Provide the (x, y) coordinate of the cell's center where the given text is located.  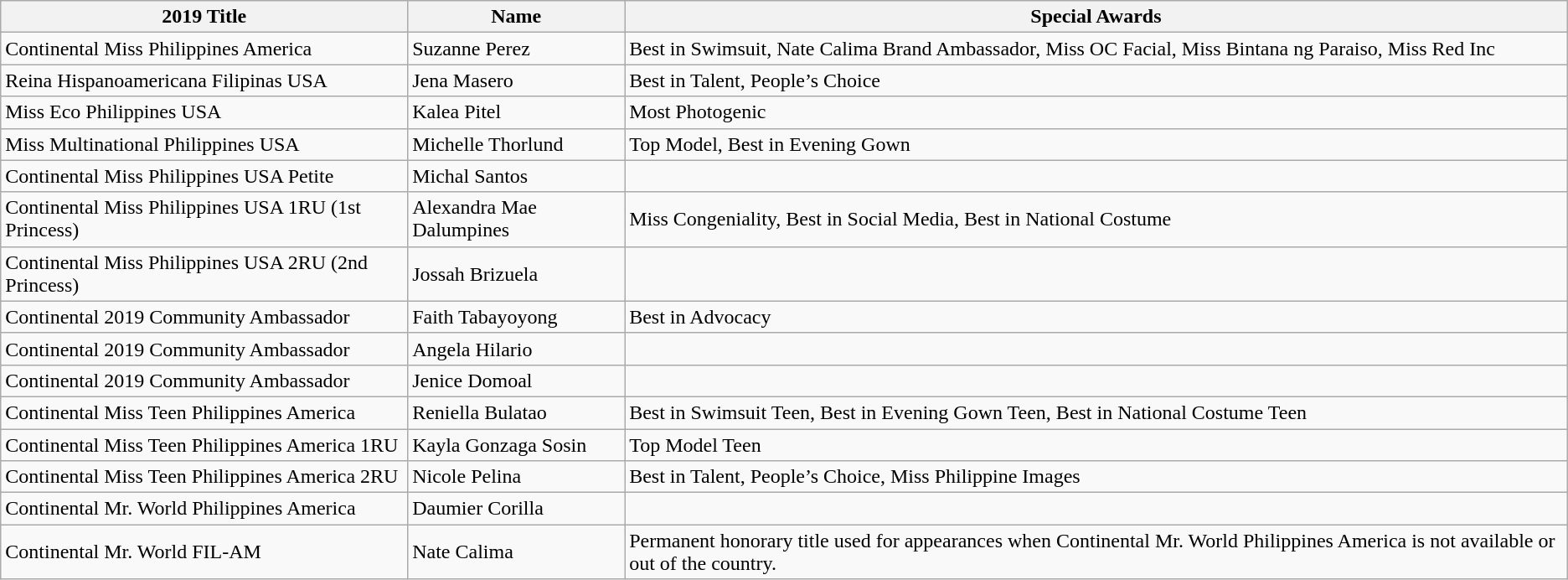
Best in Advocacy (1096, 317)
Name (516, 17)
Continental Miss Philippines USA Petite (204, 176)
Reina Hispanoamericana Filipinas USA (204, 80)
Continental Miss Philippines America (204, 49)
Michelle Thorlund (516, 144)
Top Model, Best in Evening Gown⁣⁣ (1096, 144)
Best in Talent, People’s Choice, Miss Philippine Images (1096, 477)
Continental Miss Teen Philippines America (204, 412)
Continental Mr. World Philippines America (204, 509)
Jena Masero (516, 80)
Michal Santos (516, 176)
Top Model Teen (1096, 445)
Jossah Brizuela (516, 273)
Continental Mr. World FIL-AM (204, 552)
Continental Miss Teen Philippines America 1RU (204, 445)
Best in Swimsuit, Nate Calima Brand Ambassador, Miss OC Facial, Miss Bintana ng Paraiso, Miss Red Inc (1096, 49)
Jenice Domoal (516, 381)
Alexandra Mae Dalumpines (516, 220)
Kayla Gonzaga Sosin (516, 445)
Miss Eco Philippines USA (204, 112)
Most Photogenic⁣⁣ (1096, 112)
Faith Tabayoyong (516, 317)
Reniella Bulatao (516, 412)
2019 Title (204, 17)
Miss Congeniality, Best in Social Media, Best in National Costume (1096, 220)
Continental Miss Philippines USA 2RU (2nd Princess) (204, 273)
Daumier Corilla (516, 509)
Miss Multinational Philippines USA (204, 144)
Nicole Pelina (516, 477)
Continental Miss Teen Philippines America 2RU (204, 477)
Best in Talent, People’s Choice⁣ (1096, 80)
Angela Hilario (516, 349)
Suzanne Perez (516, 49)
Kalea Pitel (516, 112)
Special Awards (1096, 17)
Nate Calima (516, 552)
Best in Swimsuit Teen, Best in Evening Gown Teen, Best in National Costume Teen (1096, 412)
Permanent honorary title used for appearances when Continental Mr. World Philippines America is not available or out of the country. (1096, 552)
Continental Miss Philippines USA 1RU (1st Princess) (204, 220)
